Return the [x, y] coordinate for the center point of the cell that contains the specified text.  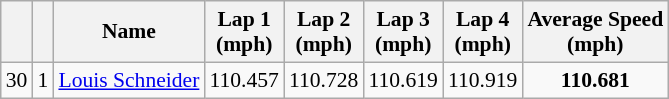
Lap 1(mph) [244, 32]
Average Speed(mph) [595, 32]
1 [42, 80]
110.728 [324, 80]
Louis Schneider [128, 80]
30 [17, 80]
110.619 [403, 80]
Lap 3(mph) [403, 32]
Lap 4(mph) [483, 32]
110.457 [244, 80]
Name [128, 32]
110.681 [595, 80]
110.919 [483, 80]
Lap 2(mph) [324, 32]
